Return the [X, Y] coordinate for the center point of the cell that contains the specified text.  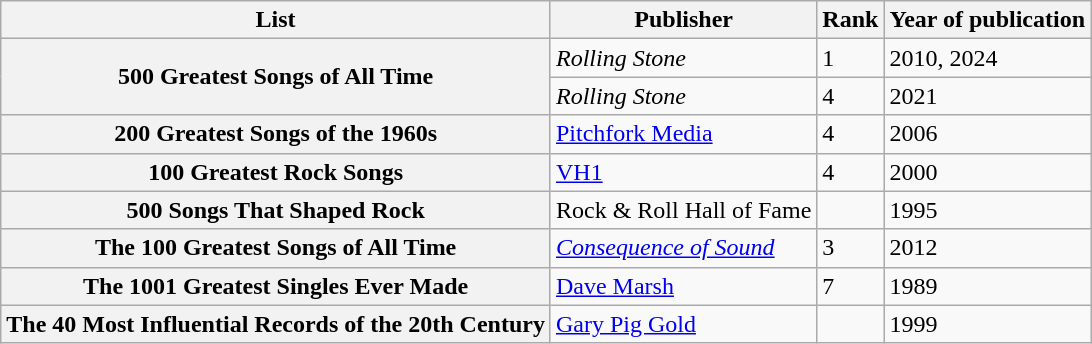
7 [850, 286]
3 [850, 248]
VH1 [683, 172]
2006 [988, 134]
1995 [988, 210]
Publisher [683, 20]
100 Greatest Rock Songs [276, 172]
500 Songs That Shaped Rock [276, 210]
List [276, 20]
Pitchfork Media [683, 134]
Gary Pig Gold [683, 324]
2012 [988, 248]
Dave Marsh [683, 286]
The 40 Most Influential Records of the 20th Century [276, 324]
The 1001 Greatest Singles Ever Made [276, 286]
Consequence of Sound [683, 248]
Year of publication [988, 20]
The 100 Greatest Songs of All Time [276, 248]
200 Greatest Songs of the 1960s [276, 134]
2010, 2024 [988, 58]
1989 [988, 286]
2000 [988, 172]
Rock & Roll Hall of Fame [683, 210]
1 [850, 58]
2021 [988, 96]
500 Greatest Songs of All Time [276, 77]
Rank [850, 20]
1999 [988, 324]
